Return the (X, Y) coordinate for the center point of the cell that contains the specified text.  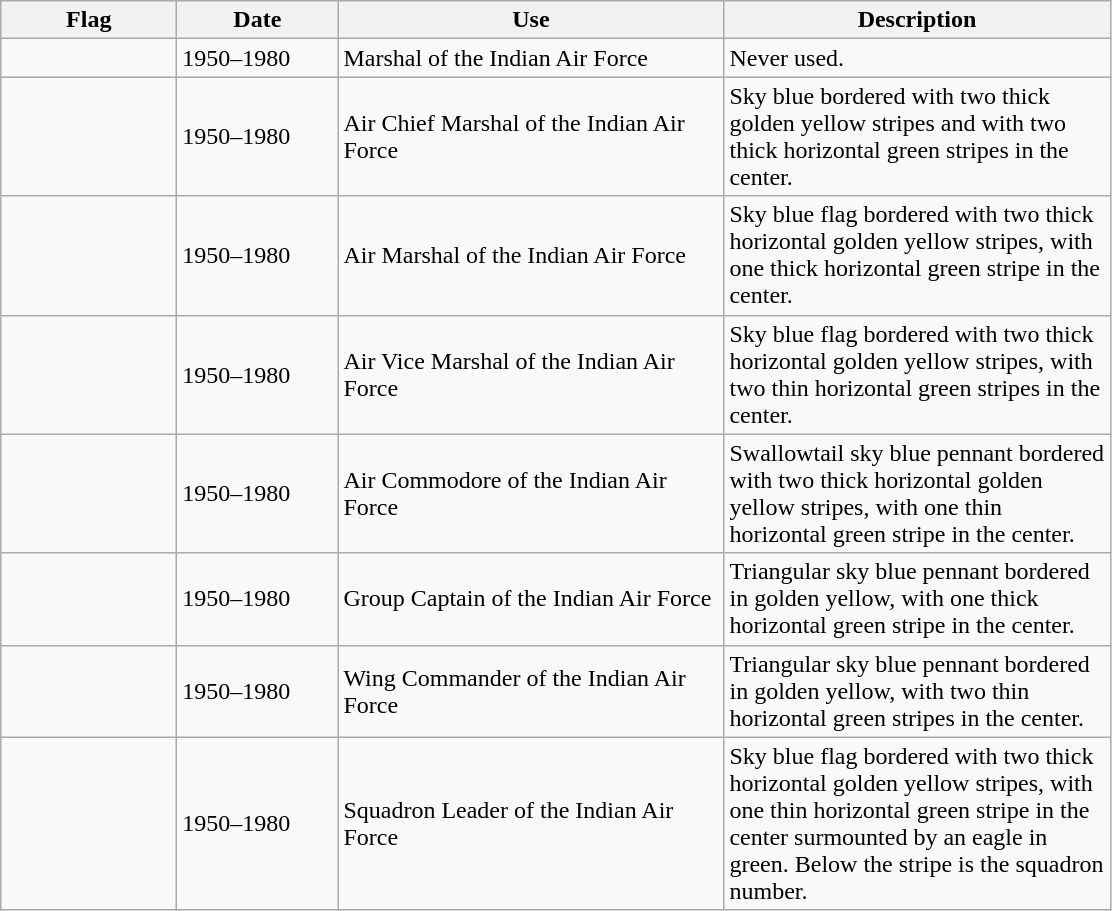
Sky blue flag bordered with two thick horizontal golden yellow stripes, with two thin horizontal green stripes in the center. (917, 374)
Description (917, 20)
Use (531, 20)
Air Vice Marshal of the Indian Air Force (531, 374)
Swallowtail sky blue pennant bordered with two thick horizontal golden yellow stripes, with one thin horizontal green stripe in the center. (917, 494)
Triangular sky blue pennant bordered in golden yellow, with two thin horizontal green stripes in the center. (917, 691)
Air Chief Marshal of the Indian Air Force (531, 136)
Air Marshal of the Indian Air Force (531, 256)
Date (258, 20)
Flag (89, 20)
Triangular sky blue pennant bordered in golden yellow, with one thick horizontal green stripe in the center. (917, 599)
Sky blue bordered with two thick golden yellow stripes and with two thick horizontal green stripes in the center. (917, 136)
Group Captain of the Indian Air Force (531, 599)
Sky blue flag bordered with two thick horizontal golden yellow stripes, with one thick horizontal green stripe in the center. (917, 256)
Wing Commander of the Indian Air Force (531, 691)
Air Commodore of the Indian Air Force (531, 494)
Never used. (917, 58)
Squadron Leader of the Indian Air Force (531, 824)
Marshal of the Indian Air Force (531, 58)
